Search for the cell housing the specified text and yield its (X, Y) center coordinate. 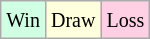
Loss (126, 20)
Draw (72, 20)
Win (24, 20)
